Pinpoint the cell where the given text exists, returning its [X, Y] midpoint coordinate. 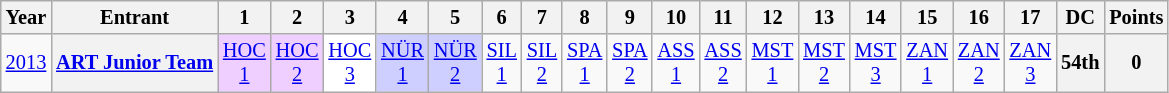
ASS1 [676, 63]
Year [26, 17]
HOC3 [350, 63]
16 [979, 17]
8 [584, 17]
4 [402, 17]
ZAN1 [927, 63]
10 [676, 17]
14 [876, 17]
HOC2 [298, 63]
MST1 [773, 63]
Points [1136, 17]
12 [773, 17]
2013 [26, 63]
MST2 [824, 63]
5 [456, 17]
2 [298, 17]
1 [244, 17]
0 [1136, 63]
SIL2 [542, 63]
NÜR1 [402, 63]
7 [542, 17]
3 [350, 17]
NÜR2 [456, 63]
54th [1080, 63]
ZAN3 [1031, 63]
SIL1 [502, 63]
MST3 [876, 63]
17 [1031, 17]
SPA2 [630, 63]
ART Junior Team [134, 63]
ZAN2 [979, 63]
9 [630, 17]
HOC1 [244, 63]
15 [927, 17]
6 [502, 17]
11 [724, 17]
DC [1080, 17]
ASS2 [724, 63]
SPA1 [584, 63]
Entrant [134, 17]
13 [824, 17]
